Return the (x, y) coordinate for the center point of the cell that contains the specified text.  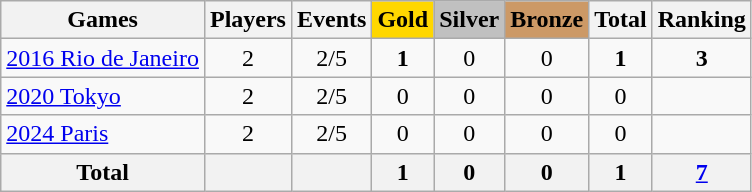
Games (103, 20)
3 (702, 58)
Players (248, 20)
2020 Tokyo (103, 96)
Ranking (702, 20)
2024 Paris (103, 134)
Gold (403, 20)
Events (331, 20)
Bronze (547, 20)
Silver (470, 20)
2016 Rio de Janeiro (103, 58)
7 (702, 172)
